Return (x, y) of the center of cell containing provided text 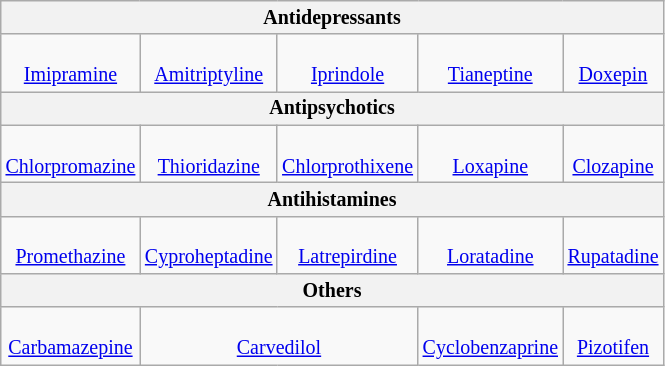
Doxepin (614, 64)
Antipsychotics (332, 108)
Rupatadine (614, 244)
Carbamazepine (70, 336)
Pizotifen (614, 336)
Latrepirdine (348, 244)
Chlorpromazine (70, 154)
Iprindole (348, 64)
Promethazine (70, 244)
Loxapine (490, 154)
Antihistamines (332, 200)
Antidepressants (332, 18)
Others (332, 290)
Imipramine (70, 64)
Cyclobenzaprine (490, 336)
Thioridazine (208, 154)
Amitriptyline (208, 64)
Loratadine (490, 244)
Chlorprothixene (348, 154)
Tianeptine (490, 64)
Carvedilol (279, 336)
Clozapine (614, 154)
Cyproheptadine (208, 244)
